Provide the [X, Y] coordinate of the cell's center where the given text is located.  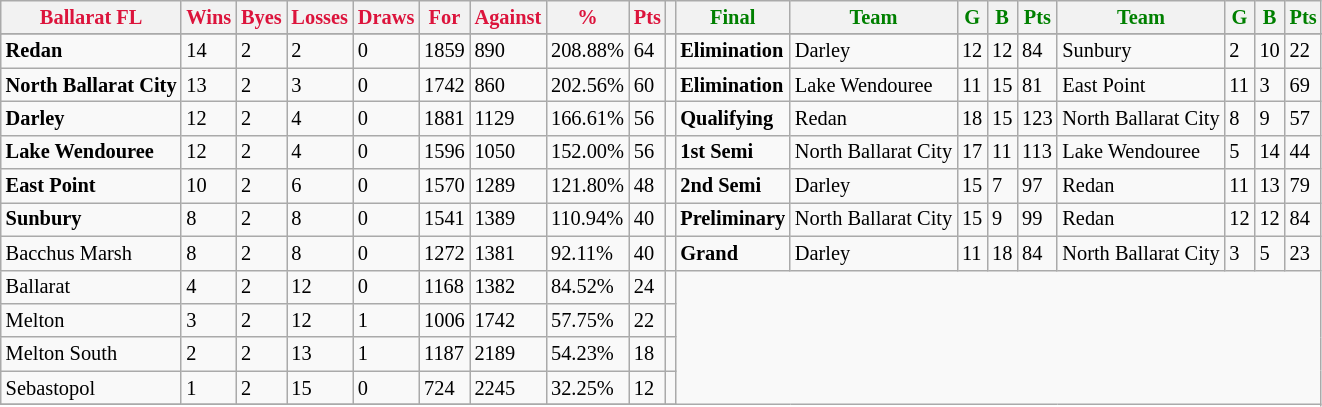
724 [444, 388]
123 [1037, 118]
1381 [508, 253]
97 [1037, 186]
208.88% [588, 51]
Draws [386, 17]
Byes [261, 17]
1859 [444, 51]
121.80% [588, 186]
57 [1304, 118]
69 [1304, 85]
Wins [208, 17]
79 [1304, 186]
Sebastopol [92, 388]
Ballarat FL [92, 17]
% [588, 17]
1289 [508, 186]
166.61% [588, 118]
6 [320, 186]
Losses [320, 17]
2245 [508, 388]
Preliminary [732, 219]
860 [508, 85]
24 [648, 287]
1187 [444, 354]
44 [1304, 152]
890 [508, 51]
1541 [444, 219]
Grand [732, 253]
Melton [92, 320]
1881 [444, 118]
110.94% [588, 219]
92.11% [588, 253]
Qualifying [732, 118]
99 [1037, 219]
1050 [508, 152]
Against [508, 17]
2nd Semi [732, 186]
1570 [444, 186]
60 [648, 85]
32.25% [588, 388]
For [444, 17]
64 [648, 51]
1596 [444, 152]
1st Semi [732, 152]
1006 [444, 320]
Melton South [92, 354]
81 [1037, 85]
57.75% [588, 320]
2189 [508, 354]
1389 [508, 219]
152.00% [588, 152]
1168 [444, 287]
1129 [508, 118]
113 [1037, 152]
1272 [444, 253]
7 [1002, 186]
Bacchus Marsh [92, 253]
84.52% [588, 287]
23 [1304, 253]
Final [732, 17]
Ballarat [92, 287]
54.23% [588, 354]
17 [972, 152]
1382 [508, 287]
48 [648, 186]
202.56% [588, 85]
